Capture the cell that displays the provided text and extract its [X, Y] central coordinate. 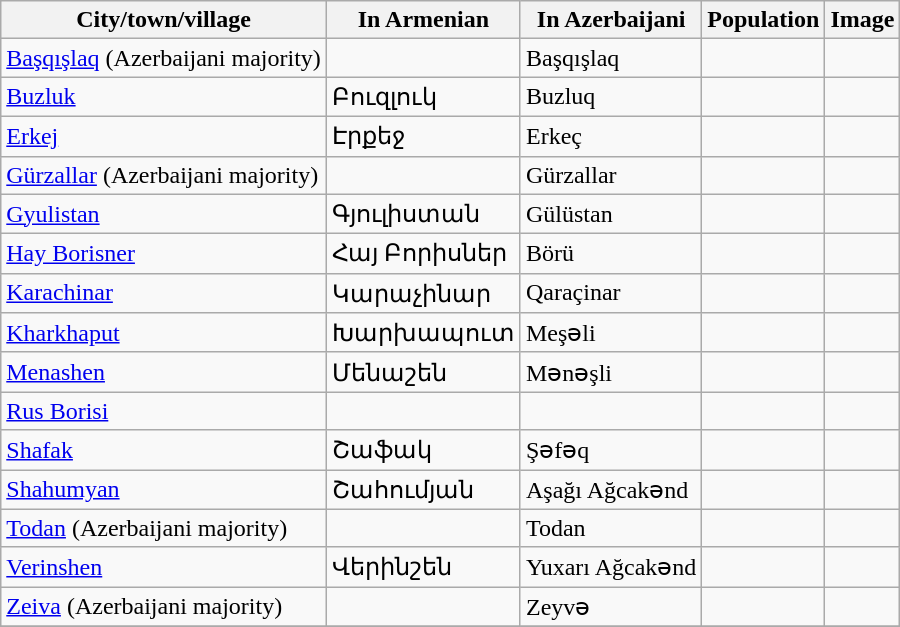
Gürzallar [610, 175]
Կարաչինար [423, 293]
Գյուլիստան [423, 214]
Erkej [164, 136]
Buzluk [164, 97]
Qaraçinar [610, 293]
Meşəli [610, 333]
Karachinar [164, 293]
Gürzallar (Azerbaijani majority) [164, 175]
Mənəşli [610, 372]
Todan (Azerbaijani majority) [164, 528]
Շաֆակ [423, 450]
Menashen [164, 372]
Մենաշեն [423, 372]
Kharkhaput [164, 333]
Population [764, 20]
Börü [610, 254]
Hay Borisner [164, 254]
Վերինշեն [423, 567]
In Armenian [423, 20]
Խարխապուտ [423, 333]
Էրքեջ [423, 136]
Շահումյան [423, 490]
Verinshen [164, 567]
Shahumyan [164, 490]
Şəfəq [610, 450]
Բուզլուկ [423, 97]
Gülüstan [610, 214]
In Azerbaijani [610, 20]
Image [862, 20]
Հայ Բորիսներ [423, 254]
Gyulistan [164, 214]
Başqışlaq (Azerbaijani majority) [164, 58]
Başqışlaq [610, 58]
Yuxarı Ağcakənd [610, 567]
City/town/village [164, 20]
Shafak [164, 450]
Buzluq [610, 97]
Erkeç [610, 136]
Aşağı Ağcakənd [610, 490]
Zeyvə [610, 607]
Zeiva (Azerbaijani majority) [164, 607]
Todan [610, 528]
Rus Borisi [164, 411]
